Search for the cell housing the specified text and yield its (x, y) center coordinate. 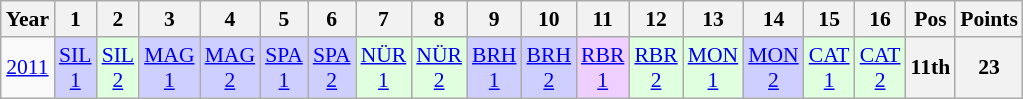
Points (989, 19)
SIL1 (76, 68)
RBR1 (602, 68)
11 (602, 19)
13 (714, 19)
CAT2 (880, 68)
9 (494, 19)
15 (830, 19)
4 (230, 19)
5 (284, 19)
MAG2 (230, 68)
2 (118, 19)
8 (439, 19)
2011 (28, 68)
7 (384, 19)
NÜR2 (439, 68)
1 (76, 19)
11th (931, 68)
23 (989, 68)
BRH1 (494, 68)
SPA1 (284, 68)
SPA2 (332, 68)
RBR2 (656, 68)
MAG1 (170, 68)
MON1 (714, 68)
12 (656, 19)
Year (28, 19)
16 (880, 19)
14 (774, 19)
BRH2 (550, 68)
3 (170, 19)
SIL2 (118, 68)
CAT1 (830, 68)
MON2 (774, 68)
6 (332, 19)
Pos (931, 19)
10 (550, 19)
NÜR1 (384, 68)
